Find where the given text appears and provide that cell's center as (x, y) coordinate. 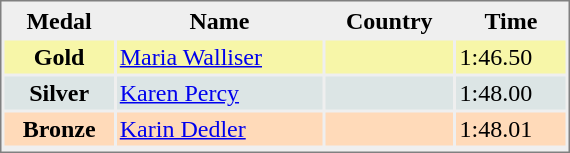
Karen Percy (220, 92)
1:48.00 (510, 92)
Gold (58, 56)
1:48.01 (510, 128)
1:46.50 (510, 56)
Bronze (58, 128)
Country (389, 20)
Time (510, 20)
Silver (58, 92)
Name (220, 20)
Karin Dedler (220, 128)
Maria Walliser (220, 56)
Medal (58, 20)
